Pinpoint the cell where the given text exists, returning its [X, Y] midpoint coordinate. 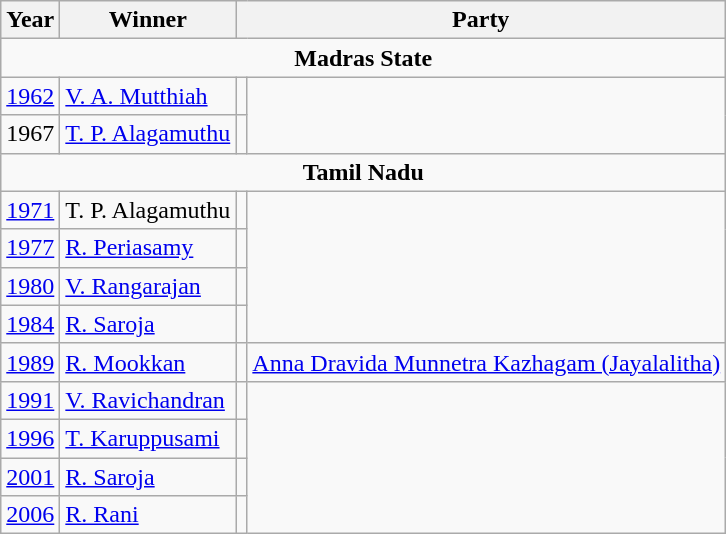
Anna Dravida Munnetra Kazhagam (Jayalalitha) [486, 362]
R. Rani [148, 515]
1984 [30, 324]
Winner [148, 20]
2006 [30, 515]
V. A. Mutthiah [148, 96]
1991 [30, 400]
V. Rangarajan [148, 286]
1977 [30, 248]
Madras State [364, 58]
1980 [30, 286]
1989 [30, 362]
1967 [30, 134]
2001 [30, 477]
Year [30, 20]
R. Periasamy [148, 248]
V. Ravichandran [148, 400]
1971 [30, 210]
Tamil Nadu [364, 172]
1996 [30, 438]
1962 [30, 96]
Party [481, 20]
T. Karuppusami [148, 438]
R. Mookkan [148, 362]
